Return (X, Y) of the center of cell containing provided text 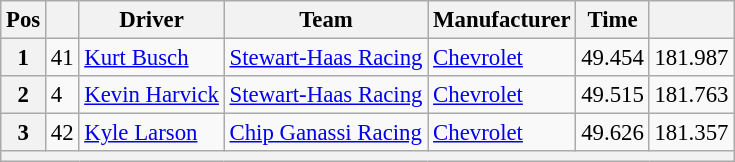
Kurt Busch (152, 58)
49.515 (612, 95)
Kyle Larson (152, 133)
2 (24, 95)
Kevin Harvick (152, 95)
Pos (24, 20)
49.626 (612, 133)
181.987 (692, 58)
1 (24, 58)
49.454 (612, 58)
Driver (152, 20)
41 (62, 58)
3 (24, 133)
Time (612, 20)
42 (62, 133)
Manufacturer (502, 20)
Team (326, 20)
4 (62, 95)
Chip Ganassi Racing (326, 133)
181.763 (692, 95)
181.357 (692, 133)
